Find where the given text appears and provide that cell's center as [X, Y] coordinate. 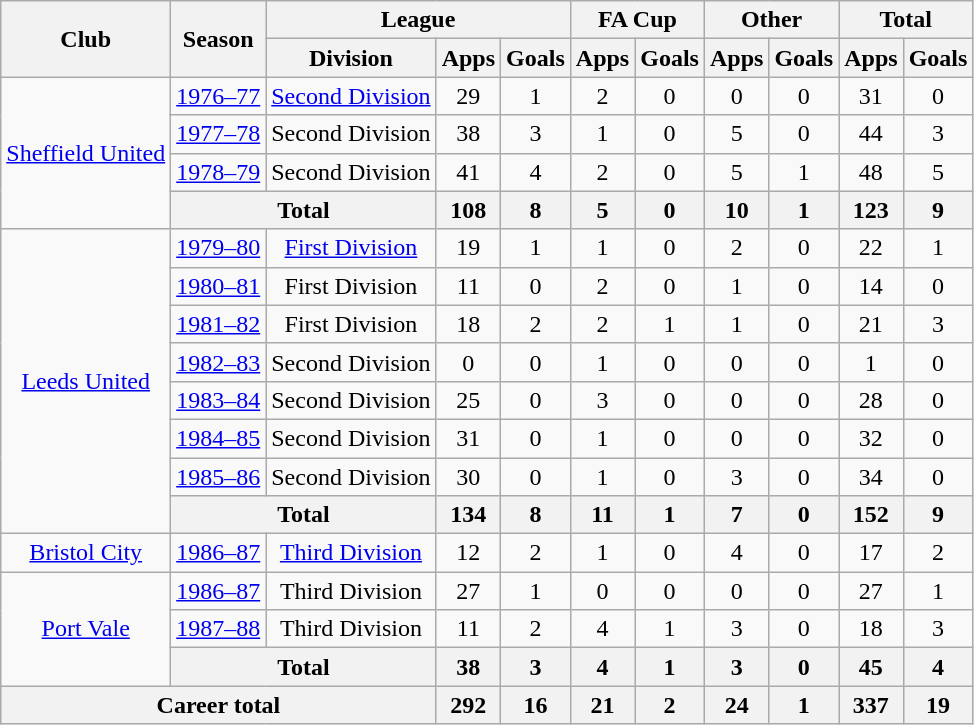
10 [736, 210]
Division [351, 58]
1983–84 [218, 400]
1978–79 [218, 172]
1985–86 [218, 477]
337 [871, 705]
Sheffield United [86, 153]
152 [871, 515]
Club [86, 39]
7 [736, 515]
34 [871, 477]
25 [468, 400]
24 [736, 705]
League [418, 20]
22 [871, 248]
1984–85 [218, 438]
44 [871, 134]
16 [536, 705]
29 [468, 96]
48 [871, 172]
14 [871, 286]
Bristol City [86, 553]
Other [771, 20]
292 [468, 705]
28 [871, 400]
41 [468, 172]
45 [871, 667]
30 [468, 477]
Port Vale [86, 629]
1982–83 [218, 362]
1981–82 [218, 324]
1987–88 [218, 629]
17 [871, 553]
12 [468, 553]
134 [468, 515]
108 [468, 210]
123 [871, 210]
32 [871, 438]
Leeds United [86, 381]
Career total [218, 705]
1976–77 [218, 96]
1980–81 [218, 286]
1977–78 [218, 134]
1979–80 [218, 248]
FA Cup [637, 20]
Season [218, 39]
